Detect which cell encompasses the target text, then output its (X, Y) center coordinate. 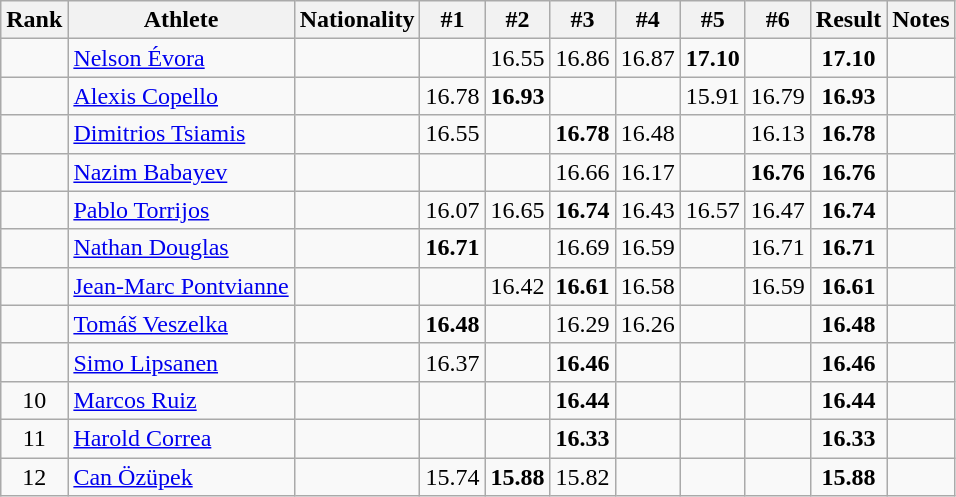
16.17 (648, 172)
#1 (452, 20)
Nathan Douglas (181, 248)
16.79 (778, 96)
Notes (921, 20)
Tomáš Veszelka (181, 324)
16.47 (778, 210)
16.66 (582, 172)
16.29 (582, 324)
Dimitrios Tsiamis (181, 134)
11 (34, 438)
Alexis Copello (181, 96)
16.43 (648, 210)
16.07 (452, 210)
16.37 (452, 362)
16.42 (518, 286)
16.86 (582, 58)
16.58 (648, 286)
Nationality (357, 20)
16.87 (648, 58)
16.65 (518, 210)
Result (848, 20)
16.26 (648, 324)
Marcos Ruiz (181, 400)
Harold Correa (181, 438)
16.69 (582, 248)
Nazim Babayev (181, 172)
10 (34, 400)
#4 (648, 20)
Nelson Évora (181, 58)
12 (34, 477)
Pablo Torrijos (181, 210)
16.57 (712, 210)
15.74 (452, 477)
Jean-Marc Pontvianne (181, 286)
16.13 (778, 134)
15.91 (712, 96)
15.82 (582, 477)
#5 (712, 20)
#3 (582, 20)
Can Özüpek (181, 477)
Simo Lipsanen (181, 362)
Rank (34, 20)
#2 (518, 20)
Athlete (181, 20)
#6 (778, 20)
